Scan for the cell matching the given text and deliver its (X, Y) coordinate at center. 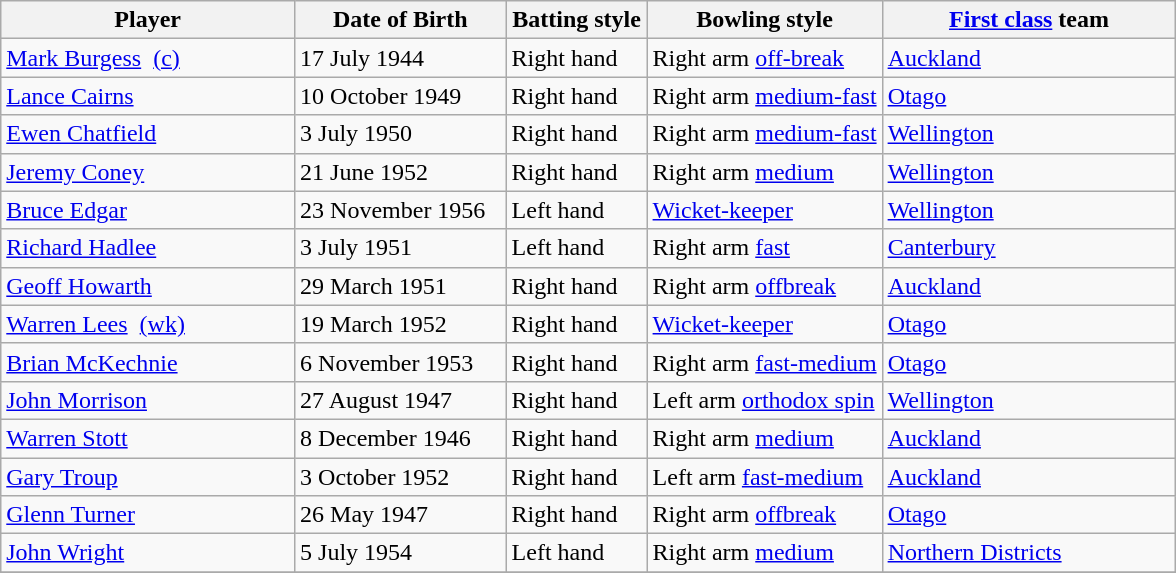
Richard Hadlee (148, 248)
8 December 1946 (401, 438)
Left arm orthodox spin (764, 400)
Geoff Howarth (148, 286)
21 June 1952 (401, 172)
6 November 1953 (401, 362)
Ewen Chatfield (148, 134)
Warren Lees (wk) (148, 324)
Left arm fast-medium (764, 477)
Warren Stott (148, 438)
Right arm fast-medium (764, 362)
5 July 1954 (401, 553)
John Morrison (148, 400)
23 November 1956 (401, 210)
Bruce Edgar (148, 210)
Lance Cairns (148, 96)
29 March 1951 (401, 286)
17 July 1944 (401, 58)
Right arm off-break (764, 58)
Gary Troup (148, 477)
Bowling style (764, 20)
Date of Birth (401, 20)
27 August 1947 (401, 400)
Northern Districts (1029, 553)
19 March 1952 (401, 324)
10 October 1949 (401, 96)
Right arm fast (764, 248)
Brian McKechnie (148, 362)
Batting style (576, 20)
Jeremy Coney (148, 172)
3 July 1950 (401, 134)
First class team (1029, 20)
Player (148, 20)
26 May 1947 (401, 515)
Canterbury (1029, 248)
3 July 1951 (401, 248)
John Wright (148, 553)
3 October 1952 (401, 477)
Glenn Turner (148, 515)
Mark Burgess (c) (148, 58)
